Locate the cell with the specified text and output its [X, Y] center coordinate. 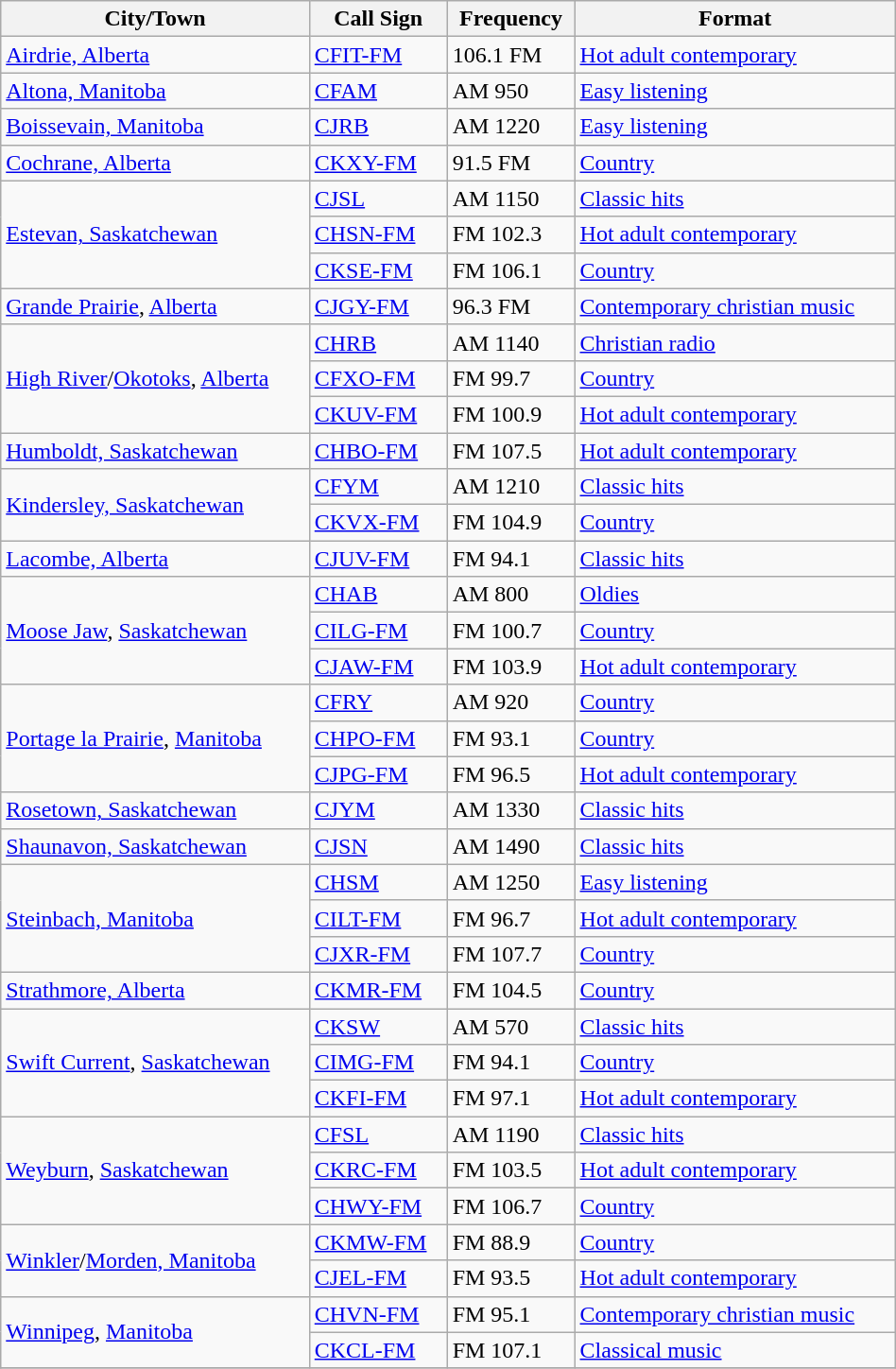
FM 93.5 [510, 1278]
91.5 FM [510, 163]
CKCL-FM [378, 1350]
CKMW-FM [378, 1242]
FM 97.1 [510, 1099]
Winkler/Morden, Manitoba [155, 1260]
CJRB [378, 127]
CJAW-FM [378, 667]
CHSN-FM [378, 234]
AM 950 [510, 91]
CJEL-FM [378, 1278]
CKFI-FM [378, 1099]
CFRY [378, 702]
Format [735, 19]
Airdrie, Alberta [155, 55]
CFIT-FM [378, 55]
Call Sign [378, 19]
Kindersley, Saskatchewan [155, 505]
Winnipeg, Manitoba [155, 1332]
AM 1220 [510, 127]
CKXY-FM [378, 163]
FM 102.3 [510, 234]
AM 570 [510, 1026]
CJSL [378, 199]
FM 96.7 [510, 918]
Humboldt, Saskatchewan [155, 451]
AM 1330 [510, 810]
CJSN [378, 846]
CHPO-FM [378, 738]
City/Town [155, 19]
FM 99.7 [510, 378]
Weyburn, Saskatchewan [155, 1170]
CKVX-FM [378, 523]
CJXR-FM [378, 954]
Portage la Prairie, Manitoba [155, 738]
CKRC-FM [378, 1170]
CFXO-FM [378, 378]
CFSL [378, 1135]
FM 93.1 [510, 738]
Estevan, Saskatchewan [155, 234]
AM 1490 [510, 846]
CHWY-FM [378, 1206]
Cochrane, Alberta [155, 163]
AM 1210 [510, 487]
FM 104.5 [510, 990]
CJYM [378, 810]
CHRB [378, 342]
CJUV-FM [378, 559]
Classical music [735, 1350]
FM 100.9 [510, 414]
96.3 FM [510, 306]
AM 1250 [510, 882]
FM 104.9 [510, 523]
CKUV-FM [378, 414]
Boissevain, Manitoba [155, 127]
Rosetown, Saskatchewan [155, 810]
High River/Okotoks, Alberta [155, 378]
FM 88.9 [510, 1242]
CKMR-FM [378, 990]
CKSE-FM [378, 270]
Swift Current, Saskatchewan [155, 1062]
CHVN-FM [378, 1314]
AM 1150 [510, 199]
CFAM [378, 91]
CILT-FM [378, 918]
Oldies [735, 595]
CHBO-FM [378, 451]
CILG-FM [378, 631]
CJGY-FM [378, 306]
CHSM [378, 882]
Grande Prairie, Alberta [155, 306]
Altona, Manitoba [155, 91]
Frequency [510, 19]
FM 103.9 [510, 667]
CKSW [378, 1026]
Moose Jaw, Saskatchewan [155, 631]
Strathmore, Alberta [155, 990]
AM 1190 [510, 1135]
106.1 FM [510, 55]
Christian radio [735, 342]
CHAB [378, 595]
CJPG-FM [378, 774]
FM 107.7 [510, 954]
AM 1140 [510, 342]
FM 106.1 [510, 270]
AM 920 [510, 702]
CFYM [378, 487]
FM 96.5 [510, 774]
FM 103.5 [510, 1170]
Lacombe, Alberta [155, 559]
FM 107.5 [510, 451]
Steinbach, Manitoba [155, 918]
CIMG-FM [378, 1063]
FM 107.1 [510, 1350]
AM 800 [510, 595]
FM 95.1 [510, 1314]
Shaunavon, Saskatchewan [155, 846]
FM 100.7 [510, 631]
FM 106.7 [510, 1206]
